Return (X, Y) of the center of cell containing provided text 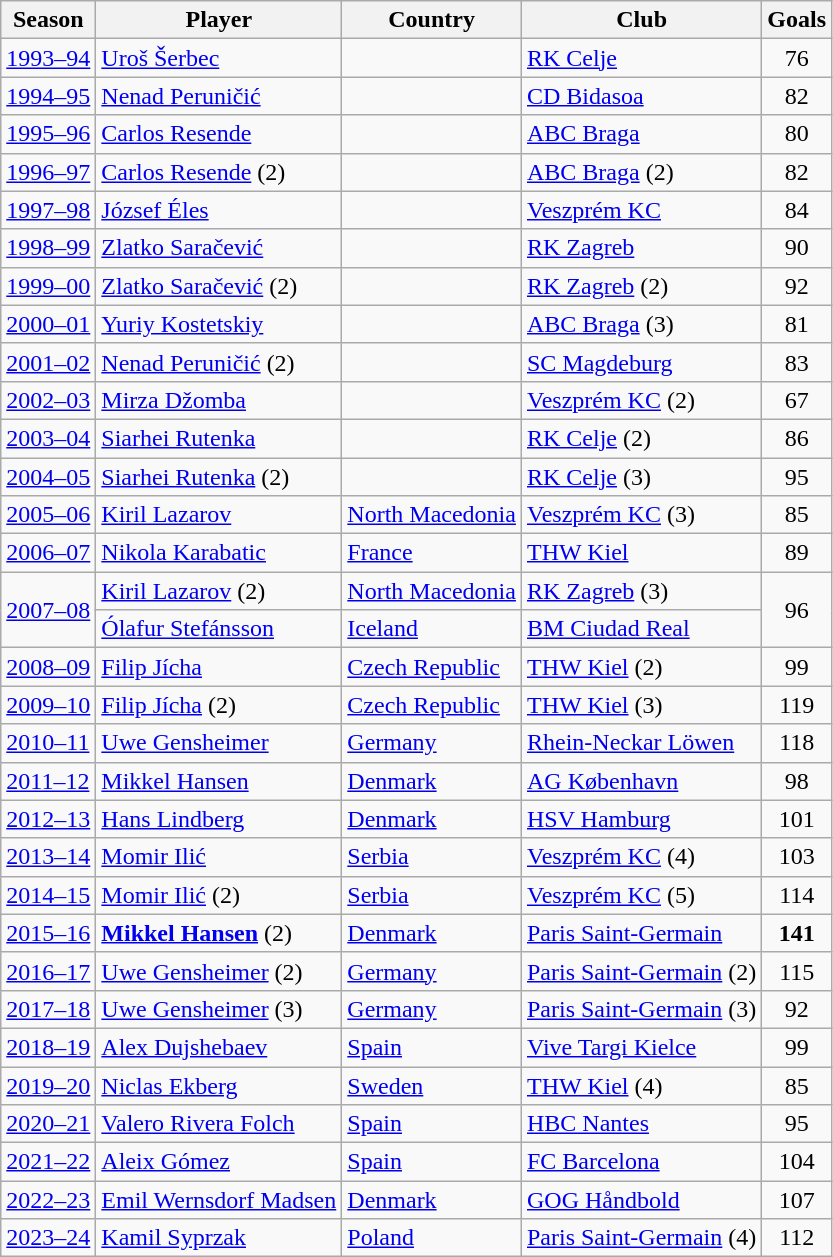
1999–00 (48, 286)
1998–99 (48, 248)
Country (432, 20)
2018–19 (48, 1047)
2003–04 (48, 438)
2008–09 (48, 667)
90 (797, 248)
Valero Rivera Folch (219, 1124)
Vive Targi Kielce (641, 1047)
2019–20 (48, 1085)
104 (797, 1162)
2022–23 (48, 1200)
ABC Braga (2) (641, 172)
101 (797, 819)
2013–14 (48, 857)
Poland (432, 1238)
Niclas Ekberg (219, 1085)
HBC Nantes (641, 1124)
Veszprém KC (2) (641, 400)
2001–02 (48, 362)
76 (797, 58)
Carlos Resende (2) (219, 172)
Veszprém KC (5) (641, 895)
2015–16 (48, 933)
2020–21 (48, 1124)
Nenad Peruničić (2) (219, 362)
RK Celje (3) (641, 477)
Club (641, 20)
114 (797, 895)
80 (797, 134)
103 (797, 857)
HSV Hamburg (641, 819)
Kiril Lazarov (219, 515)
CD Bidasoa (641, 96)
84 (797, 210)
2004–05 (48, 477)
86 (797, 438)
2009–10 (48, 705)
Momir Ilić (219, 857)
2011–12 (48, 781)
Season (48, 20)
Uwe Gensheimer (2) (219, 971)
2016–17 (48, 971)
Paris Saint-Germain (641, 933)
2017–18 (48, 1009)
RK Zagreb (3) (641, 591)
Zlatko Saračević (2) (219, 286)
THW Kiel (2) (641, 667)
Hans Lindberg (219, 819)
2014–15 (48, 895)
Uwe Gensheimer (3) (219, 1009)
Momir Ilić (2) (219, 895)
Kiril Lazarov (2) (219, 591)
83 (797, 362)
THW Kiel (3) (641, 705)
FC Barcelona (641, 1162)
RK Celje (641, 58)
2023–24 (48, 1238)
France (432, 553)
ABC Braga (641, 134)
Zlatko Saračević (219, 248)
98 (797, 781)
2002–03 (48, 400)
Emil Wernsdorf Madsen (219, 1200)
RK Zagreb (641, 248)
Paris Saint-Germain (2) (641, 971)
Aleix Gómez (219, 1162)
Kamil Syprzak (219, 1238)
Veszprém KC (3) (641, 515)
Paris Saint-Germain (4) (641, 1238)
89 (797, 553)
Player (219, 20)
1993–94 (48, 58)
2010–11 (48, 743)
2006–07 (48, 553)
THW Kiel (4) (641, 1085)
Alex Dujshebaev (219, 1047)
1994–95 (48, 96)
Filip Jícha (219, 667)
Mikkel Hansen (219, 781)
Nenad Peruničić (219, 96)
1997–98 (48, 210)
GOG Håndbold (641, 1200)
Yuriy Kostetskiy (219, 324)
József Éles (219, 210)
Iceland (432, 629)
115 (797, 971)
119 (797, 705)
SC Magdeburg (641, 362)
AG København (641, 781)
ABC Braga (3) (641, 324)
107 (797, 1200)
Veszprém KC (641, 210)
1995–96 (48, 134)
2012–13 (48, 819)
2000–01 (48, 324)
Carlos Resende (219, 134)
2021–22 (48, 1162)
Goals (797, 20)
Sweden (432, 1085)
118 (797, 743)
Mikkel Hansen (2) (219, 933)
81 (797, 324)
RK Zagreb (2) (641, 286)
67 (797, 400)
Uroš Šerbec (219, 58)
112 (797, 1238)
Nikola Karabatic (219, 553)
1996–97 (48, 172)
2007–08 (48, 610)
Uwe Gensheimer (219, 743)
Siarhei Rutenka (2) (219, 477)
96 (797, 610)
BM Ciudad Real (641, 629)
2005–06 (48, 515)
141 (797, 933)
Rhein-Neckar Löwen (641, 743)
Paris Saint-Germain (3) (641, 1009)
Mirza Džomba (219, 400)
THW Kiel (641, 553)
Veszprém KC (4) (641, 857)
RK Celje (2) (641, 438)
Ólafur Stefánsson (219, 629)
Filip Jícha (2) (219, 705)
Siarhei Rutenka (219, 438)
